Return the (X, Y) coordinate for the center point of the cell that contains the specified text.  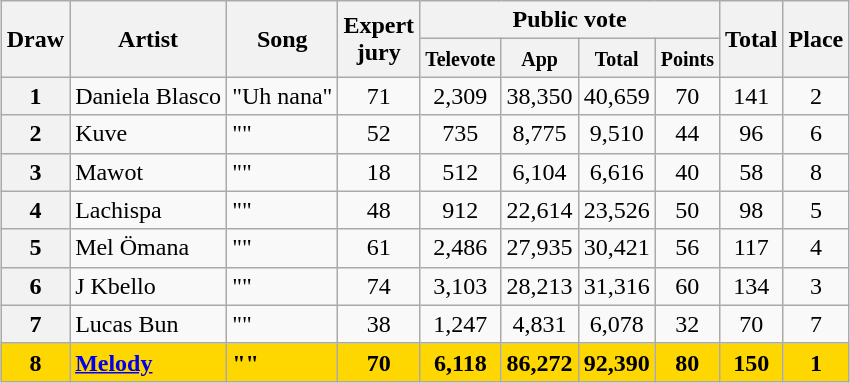
9,510 (616, 134)
32 (687, 324)
58 (752, 172)
Melody (148, 362)
2,309 (460, 96)
512 (460, 172)
Draw (35, 39)
Kuve (148, 134)
App (540, 58)
134 (752, 286)
74 (379, 286)
Points (687, 58)
735 (460, 134)
23,526 (616, 210)
92,390 (616, 362)
40 (687, 172)
44 (687, 134)
6,118 (460, 362)
Daniela Blasco (148, 96)
6,078 (616, 324)
8,775 (540, 134)
Mawot (148, 172)
1,247 (460, 324)
50 (687, 210)
22,614 (540, 210)
52 (379, 134)
86,272 (540, 362)
40,659 (616, 96)
Song (282, 39)
56 (687, 248)
28,213 (540, 286)
48 (379, 210)
Lucas Bun (148, 324)
27,935 (540, 248)
Artist (148, 39)
30,421 (616, 248)
150 (752, 362)
6,616 (616, 172)
31,316 (616, 286)
2,486 (460, 248)
4,831 (540, 324)
61 (379, 248)
80 (687, 362)
Mel Ömana (148, 248)
141 (752, 96)
3,103 (460, 286)
38,350 (540, 96)
18 (379, 172)
Expertjury (379, 39)
96 (752, 134)
J Kbello (148, 286)
117 (752, 248)
Lachispa (148, 210)
71 (379, 96)
"Uh nana" (282, 96)
60 (687, 286)
6,104 (540, 172)
912 (460, 210)
Televote (460, 58)
Place (816, 39)
Public vote (570, 20)
38 (379, 324)
98 (752, 210)
